Search for the cell housing the specified text and yield its [x, y] center coordinate. 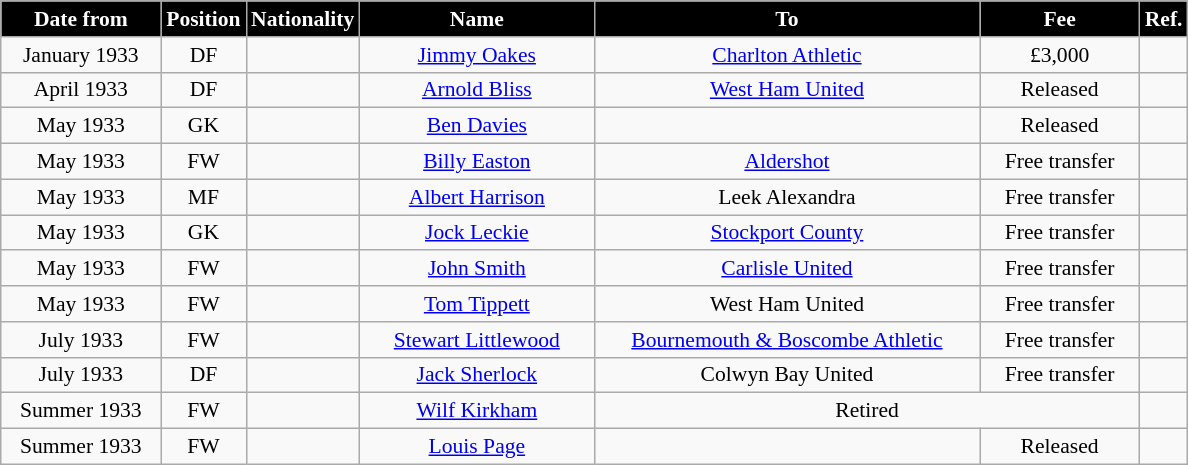
Aldershot [786, 162]
Fee [1060, 19]
Date from [81, 19]
To [786, 19]
Jock Leckie [476, 233]
Stockport County [786, 233]
Ben Davies [476, 126]
Leek Alexandra [786, 197]
MF [204, 197]
Carlisle United [786, 269]
Billy Easton [476, 162]
Position [204, 19]
Charlton Athletic [786, 55]
Retired [866, 411]
Louis Page [476, 447]
Jack Sherlock [476, 375]
Arnold Bliss [476, 90]
Stewart Littlewood [476, 340]
Albert Harrison [476, 197]
Jimmy Oakes [476, 55]
Wilf Kirkham [476, 411]
Bournemouth & Boscombe Athletic [786, 340]
£3,000 [1060, 55]
January 1933 [81, 55]
Tom Tippett [476, 304]
Nationality [302, 19]
John Smith [476, 269]
Name [476, 19]
April 1933 [81, 90]
Ref. [1164, 19]
Colwyn Bay United [786, 375]
